Provide the [x, y] coordinate of the cell's center where the given text is located.  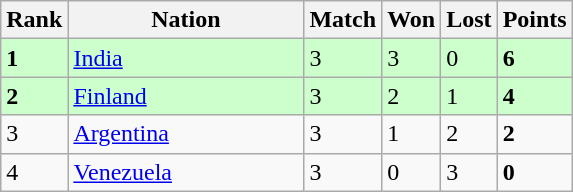
Argentina [186, 134]
Finland [186, 96]
Rank [34, 20]
India [186, 58]
Venezuela [186, 172]
Match [343, 20]
6 [534, 58]
Lost [469, 20]
Won [412, 20]
Points [534, 20]
Nation [186, 20]
